Return (X, Y) of the center of cell containing provided text 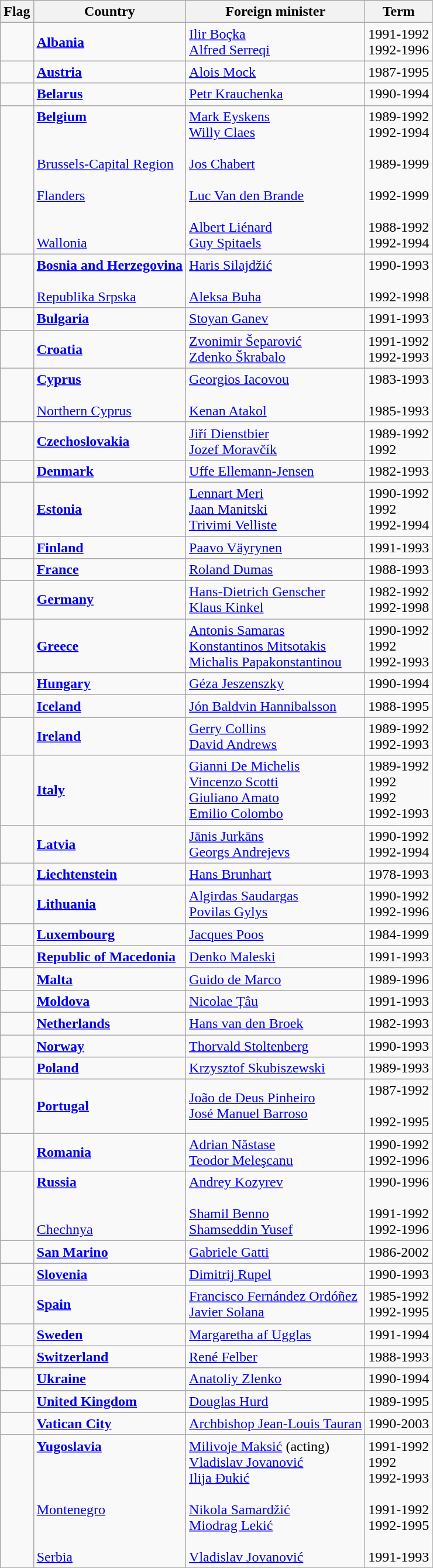
Gianni De MichelisVincenzo ScottiGiuliano AmatoEmilio Colombo (276, 790)
1988-1995 (399, 706)
1985-19921992-1995 (399, 1305)
Antonis SamarasKonstantinos MitsotakisMichalis Papakonstantinou (276, 646)
Ireland (109, 736)
Hungary (109, 684)
Moldova (109, 1001)
France (109, 570)
Bosnia and HerzegovinaRepublika Srpska (109, 281)
1989-1993 (399, 1068)
Hans van den Broek (276, 1023)
Alois Mock (276, 72)
1991-1994 (399, 1335)
Albania (109, 42)
Malta (109, 979)
Guido de Marco (276, 979)
Vatican City (109, 1423)
Latvia (109, 844)
Austria (109, 72)
Mark EyskensWilly ClaesJos ChabertLuc Van den BrandeAlbert LiénardGuy Spitaels (276, 180)
Dimitrij Rupel (276, 1274)
San Marino (109, 1252)
Luxembourg (109, 934)
Romania (109, 1153)
Francisco Fernández OrdóñezJavier Solana (276, 1305)
Estonia (109, 509)
United Kingdom (109, 1401)
Adrian NăstaseTeodor Meleşcanu (276, 1153)
Ilir BoçkaAlfred Serreqi (276, 42)
Flag (17, 12)
Term (399, 12)
1987-19921992-1995 (399, 1106)
Liechtenstein (109, 874)
Jacques Poos (276, 934)
Croatia (109, 349)
Norway (109, 1046)
1989-19921992-19941989-19991992-19991988-19921992-1994 (399, 180)
Jānis JurkānsGeorgs Andrejevs (276, 844)
Krzysztof Skubiszewski (276, 1068)
Andrey KozyrevShamil BennoShamseddin Yusef (276, 1206)
1989-1995 (399, 1401)
Country (109, 12)
René Felber (276, 1357)
Haris SilajdžićAleksa Buha (276, 281)
Finland (109, 547)
Gerry CollinsDavid Andrews (276, 736)
1991-19921992-1993 (399, 349)
1989-1996 (399, 979)
Ukraine (109, 1379)
1986-2002 (399, 1252)
1989-19921992 (399, 441)
1984-1999 (399, 934)
1990-199219921992-1993 (399, 646)
1990-19921992-1994 (399, 844)
1990-2003 (399, 1423)
Paavo Väyrynen (276, 547)
Margaretha af Ugglas (276, 1335)
BelgiumBrussels-Capital RegionFlandersWallonia (109, 180)
Anatoliy Zlenko (276, 1379)
Milivoje Maksić (acting)Vladislav JovanovićIlija ĐukićNikola SamardžićMiodrag LekićVladislav Jovanović (276, 1501)
Bulgaria (109, 319)
Roland Dumas (276, 570)
1990-199219921992-1994 (399, 509)
1982-19921992-1998 (399, 600)
1983-19931985-1993 (399, 395)
Belarus (109, 94)
Petr Krauchenka (276, 94)
Lennart MeriJaan ManitskiTrivimi Velliste (276, 509)
Stoyan Ganev (276, 319)
Republic of Macedonia (109, 957)
Gabriele Gatti (276, 1252)
Denmark (109, 471)
1991-19921992-1996 (399, 42)
Sweden (109, 1335)
Foreign minister (276, 12)
Hans-Dietrich GenscherKlaus Kinkel (276, 600)
Greece (109, 646)
Czechoslovakia (109, 441)
Italy (109, 790)
1989-19921992-1993 (399, 736)
Algirdas SaudargasPovilas Gylys (276, 905)
1978-1993 (399, 874)
Géza Jeszenszky (276, 684)
Germany (109, 600)
1990-19961991-19921992-1996 (399, 1206)
CyprusNorthern Cyprus (109, 395)
Spain (109, 1305)
Thorvald Stoltenberg (276, 1046)
Jón Baldvin Hannibalsson (276, 706)
João de Deus PinheiroJosé Manuel Barroso (276, 1106)
Douglas Hurd (276, 1401)
Uffe Ellemann-Jensen (276, 471)
YugoslaviaMontenegroSerbia (109, 1501)
1987-1995 (399, 72)
Switzerland (109, 1357)
RussiaChechnya (109, 1206)
Portugal (109, 1106)
Lithuania (109, 905)
1989-1992199219921992-1993 (399, 790)
Zvonimir ŠeparovićZdenko Škrabalo (276, 349)
Poland (109, 1068)
Denko Maleski (276, 957)
Slovenia (109, 1274)
Netherlands (109, 1023)
1990-19931992-1998 (399, 281)
Hans Brunhart (276, 874)
Iceland (109, 706)
Nicolae Țâu (276, 1001)
Jiří DienstbierJozef Moravčík (276, 441)
Georgios IacovouKenan Atakol (276, 395)
1991-199219921992-19931991-19921992-19951991-1993 (399, 1501)
Archbishop Jean-Louis Tauran (276, 1423)
